Capture the cell that displays the provided text and extract its [X, Y] central coordinate. 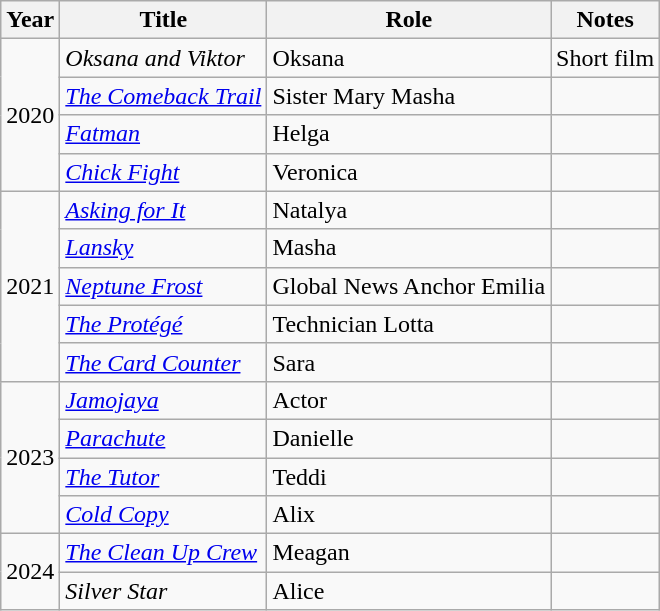
The Protégé [164, 324]
Role [409, 20]
Oksana and Viktor [164, 58]
Meagan [409, 553]
Masha [409, 248]
2023 [30, 457]
Chick Fight [164, 172]
Natalya [409, 210]
Teddi [409, 477]
Cold Copy [164, 515]
The Clean Up Crew [164, 553]
Sister Mary Masha [409, 96]
2024 [30, 572]
Title [164, 20]
Veronica [409, 172]
Fatman [164, 134]
The Tutor [164, 477]
Technician Lotta [409, 324]
Silver Star [164, 591]
Year [30, 20]
Global News Anchor Emilia [409, 286]
Danielle [409, 438]
Alix [409, 515]
Helga [409, 134]
Asking for It [164, 210]
2021 [30, 286]
Actor [409, 400]
Neptune Frost [164, 286]
Alice [409, 591]
Parachute [164, 438]
Lansky [164, 248]
Sara [409, 362]
Short film [606, 58]
2020 [30, 115]
The Comeback Trail [164, 96]
Oksana [409, 58]
Notes [606, 20]
Jamojaya [164, 400]
The Card Counter [164, 362]
